From the cell containing the given text, extract its center point as (x, y) coordinate. 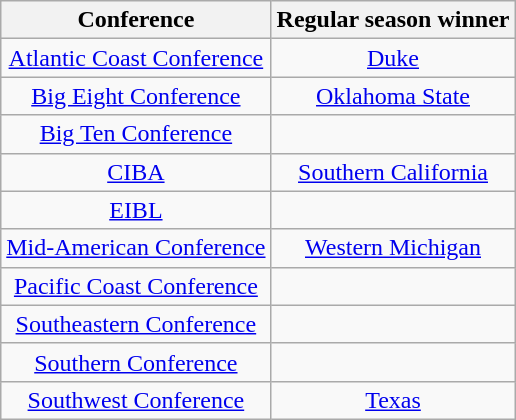
Regular season winner (393, 20)
Conference (136, 20)
Mid-American Conference (136, 248)
Southwest Conference (136, 400)
Texas (393, 400)
Southeastern Conference (136, 324)
Southern California (393, 172)
Southern Conference (136, 362)
EIBL (136, 210)
Big Ten Conference (136, 134)
Atlantic Coast Conference (136, 58)
Oklahoma State (393, 96)
Pacific Coast Conference (136, 286)
Big Eight Conference (136, 96)
Western Michigan (393, 248)
Duke (393, 58)
CIBA (136, 172)
